Return the [x, y] coordinate for the center point of the cell that contains the specified text.  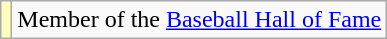
Member of the Baseball Hall of Fame [200, 20]
